Return [x, y] of the center of cell containing provided text 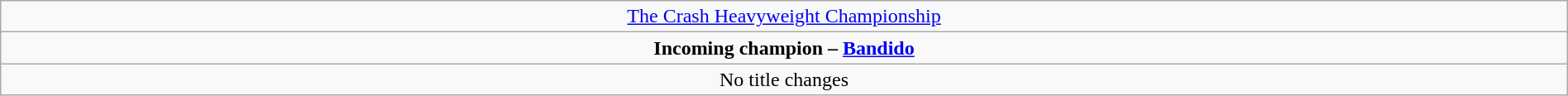
Incoming champion – Bandido [784, 48]
No title changes [784, 79]
The Crash Heavyweight Championship [784, 17]
